For the text-containing cell, return its midpoint in (x, y) coordinate format. 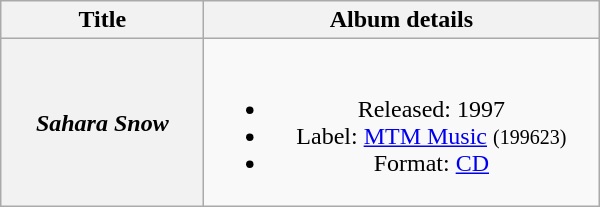
Released: 1997Label: MTM Music (199623)Format: CD (402, 122)
Album details (402, 20)
Title (102, 20)
Sahara Snow (102, 122)
